Pinpoint the cell where the given text exists, returning its (x, y) midpoint coordinate. 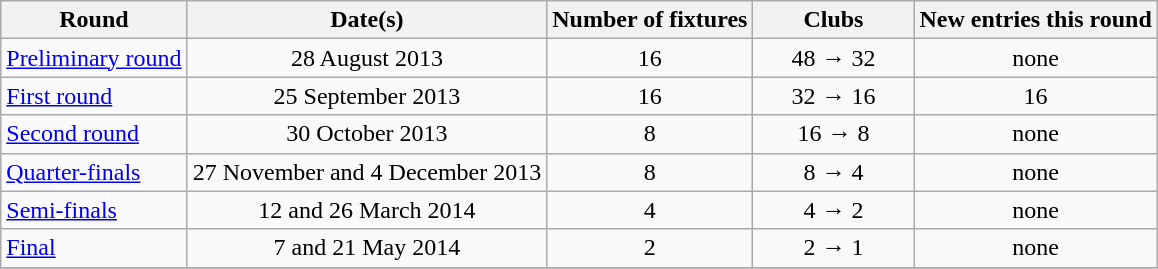
16 → 8 (834, 134)
Second round (94, 134)
Semi-finals (94, 210)
48 → 32 (834, 58)
First round (94, 96)
30 October 2013 (367, 134)
25 September 2013 (367, 96)
4 (650, 210)
Final (94, 248)
7 and 21 May 2014 (367, 248)
27 November and 4 December 2013 (367, 172)
Round (94, 20)
Preliminary round (94, 58)
2 (650, 248)
New entries this round (1036, 20)
8 → 4 (834, 172)
12 and 26 March 2014 (367, 210)
28 August 2013 (367, 58)
Number of fixtures (650, 20)
Quarter-finals (94, 172)
4 → 2 (834, 210)
32 → 16 (834, 96)
2 → 1 (834, 248)
Date(s) (367, 20)
Clubs (834, 20)
